For the text-containing cell, return its midpoint in [x, y] coordinate format. 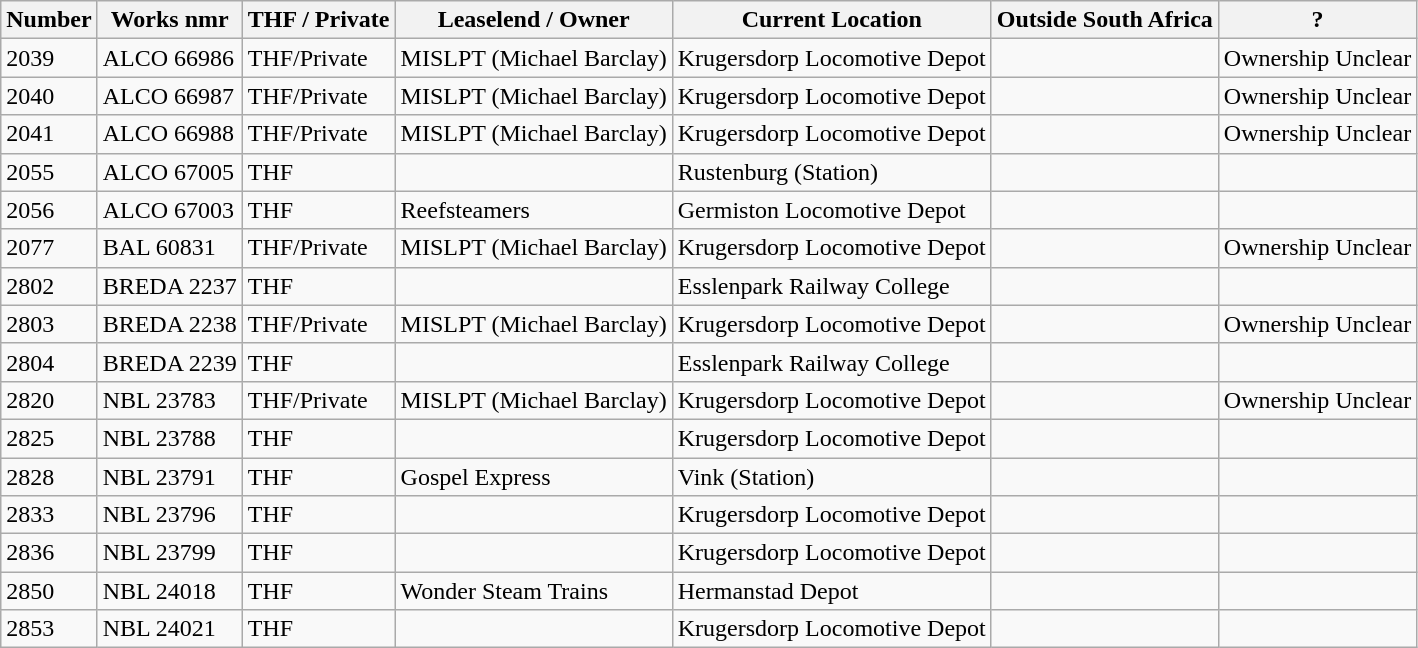
NBL 23788 [170, 438]
2820 [49, 400]
NBL 23799 [170, 553]
Works nmr [170, 20]
Current Location [832, 20]
2804 [49, 362]
2056 [49, 210]
2828 [49, 477]
ALCO 66986 [170, 58]
Vink (Station) [832, 477]
Hermanstad Depot [832, 591]
Leaselend / Owner [534, 20]
2825 [49, 438]
Number [49, 20]
2040 [49, 96]
ALCO 67003 [170, 210]
NBL 23791 [170, 477]
BREDA 2237 [170, 286]
NBL 23796 [170, 515]
Reefsteamers [534, 210]
NBL 24021 [170, 629]
BAL 60831 [170, 248]
2802 [49, 286]
? [1317, 20]
2055 [49, 172]
ALCO 66988 [170, 134]
THF / Private [318, 20]
Gospel Express [534, 477]
ALCO 66987 [170, 96]
Outside South Africa [1104, 20]
NBL 23783 [170, 400]
Rustenburg (Station) [832, 172]
2833 [49, 515]
NBL 24018 [170, 591]
2850 [49, 591]
2077 [49, 248]
2039 [49, 58]
2803 [49, 324]
ALCO 67005 [170, 172]
Wonder Steam Trains [534, 591]
2853 [49, 629]
Germiston Locomotive Depot [832, 210]
2041 [49, 134]
BREDA 2239 [170, 362]
BREDA 2238 [170, 324]
2836 [49, 553]
